Determine the [x, y] coordinate at the center of the cell enclosing the given text.  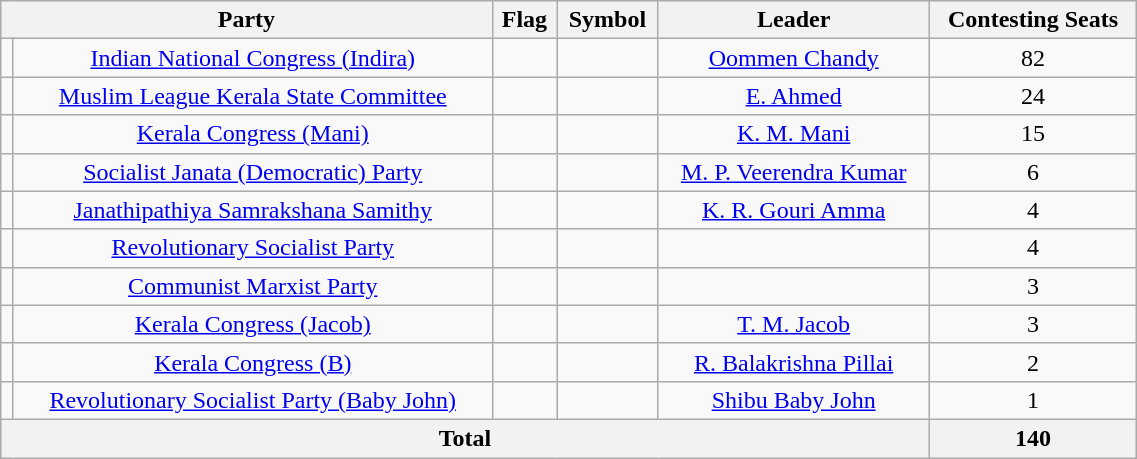
M. P. Veerendra Kumar [794, 172]
R. Balakrishna Pillai [794, 362]
Leader [794, 20]
Kerala Congress (Jacob) [252, 324]
Shibu Baby John [794, 400]
Symbol [608, 20]
Revolutionary Socialist Party [252, 248]
Party [246, 20]
K. R. Gouri Amma [794, 210]
E. Ahmed [794, 96]
Total [465, 438]
Socialist Janata (Democratic) Party [252, 172]
15 [1033, 134]
140 [1033, 438]
Flag [524, 20]
24 [1033, 96]
Communist Marxist Party [252, 286]
Janathipathiya Samrakshana Samithy [252, 210]
Revolutionary Socialist Party (Baby John) [252, 400]
1 [1033, 400]
Oommen Chandy [794, 58]
Contesting Seats [1033, 20]
6 [1033, 172]
82 [1033, 58]
K. M. Mani [794, 134]
2 [1033, 362]
Kerala Congress (B) [252, 362]
Kerala Congress (Mani) [252, 134]
Indian National Congress (Indira) [252, 58]
Muslim League Kerala State Committee [252, 96]
T. M. Jacob [794, 324]
